Locate the cell with the specified text and output its [X, Y] center coordinate. 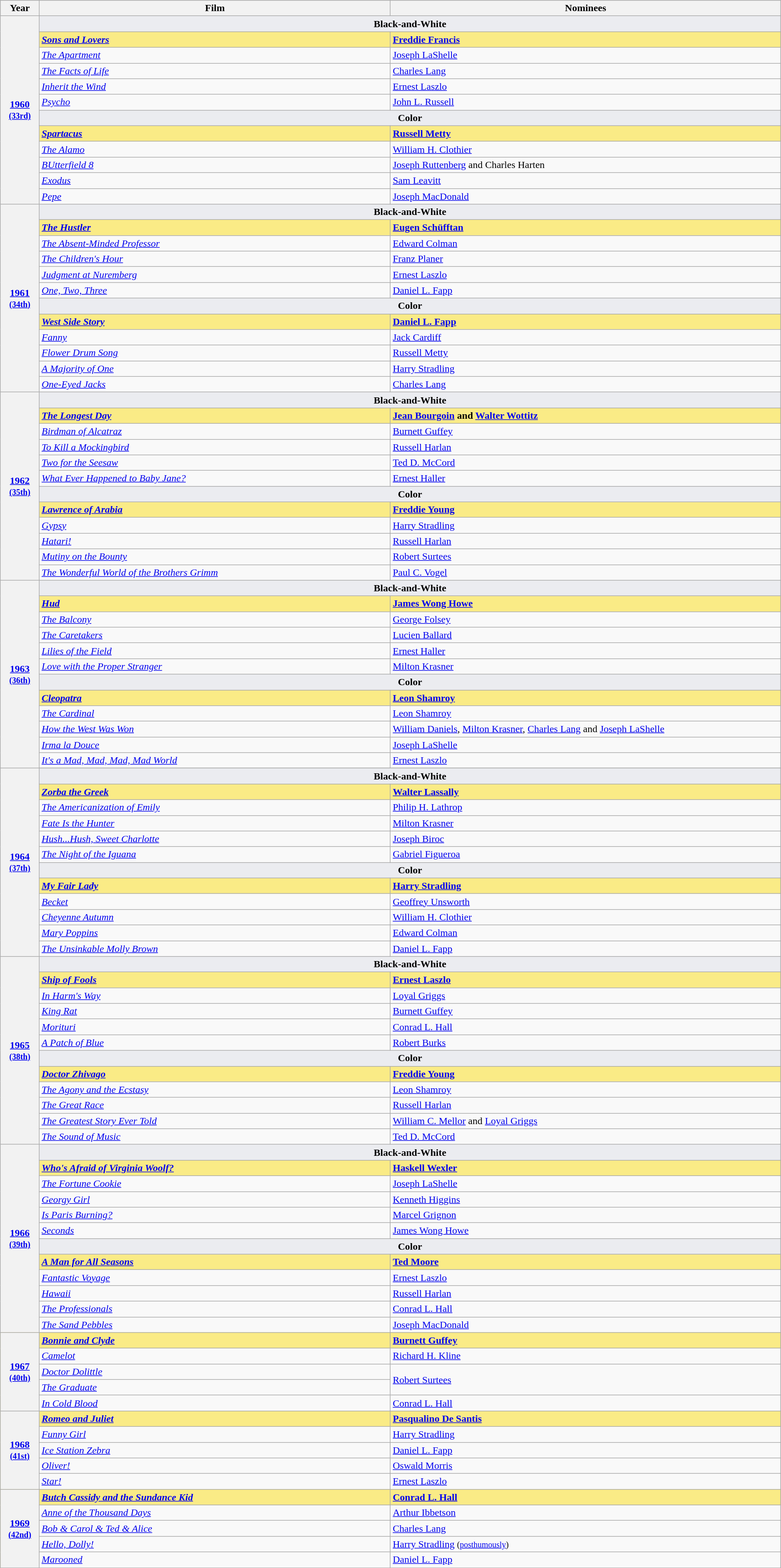
Oliver! [215, 1466]
Richard H. Kline [586, 1356]
1961(34th) [20, 298]
Freddie Francis [586, 40]
1960(33rd) [20, 110]
Irma la Douce [215, 745]
Doctor Zhivago [215, 1074]
Bob & Carol & Ted & Alice [215, 1528]
What Ever Happened to Baby Jane? [215, 478]
Who's Afraid of Virginia Woolf? [215, 1168]
John L. Russell [586, 102]
Fanny [215, 337]
Is Paris Burning? [215, 1215]
Mary Poppins [215, 933]
Ice Station Zebra [215, 1450]
Flower Drum Song [215, 353]
The Sand Pebbles [215, 1325]
The Hustler [215, 228]
The Unsinkable Molly Brown [215, 948]
Lilies of the Field [215, 651]
Marcel Grignon [586, 1215]
The Great Race [215, 1105]
The Facts of Life [215, 71]
Pepe [215, 196]
Nominees [586, 8]
In Harm's Way [215, 996]
The Graduate [215, 1387]
To Kill a Mockingbird [215, 447]
Arthur Ibbetson [586, 1513]
One-Eyed Jacks [215, 384]
Doctor Dolittle [215, 1372]
1968(41st) [20, 1450]
In Cold Blood [215, 1403]
Robert Burks [586, 1043]
Camelot [215, 1356]
The Americanization of Emily [215, 807]
1966(39th) [20, 1239]
The Professionals [215, 1309]
Zorba the Greek [215, 792]
Film [215, 8]
West Side Story [215, 322]
The Greatest Story Ever Told [215, 1121]
Walter Lassally [586, 792]
The Caretakers [215, 635]
Joseph Biroc [586, 839]
Marooned [215, 1560]
How the West Was Won [215, 729]
Star! [215, 1482]
Geoffrey Unsworth [586, 901]
Hush...Hush, Sweet Charlotte [215, 839]
Sons and Lovers [215, 40]
It's a Mad, Mad, Mad, Mad World [215, 761]
The Fortune Cookie [215, 1183]
Gabriel Figueroa [586, 854]
Sam Leavitt [586, 180]
Anne of the Thousand Days [215, 1513]
A Majority of One [215, 369]
A Patch of Blue [215, 1043]
The Wonderful World of the Brothers Grimm [215, 572]
BUtterfield 8 [215, 165]
Philip H. Lathrop [586, 807]
Haskell Wexler [586, 1168]
The Absent-Minded Professor [215, 243]
The Apartment [215, 55]
The Sound of Music [215, 1136]
Jean Bourgoin and Walter Wottitz [586, 415]
Ship of Fools [215, 980]
Inherit the Wind [215, 86]
1963(36th) [20, 674]
Psycho [215, 102]
Lucien Ballard [586, 635]
The Alamo [215, 149]
The Children's Hour [215, 259]
Seconds [215, 1231]
Oswald Morris [586, 1466]
Loyal Griggs [586, 996]
Love with the Proper Stranger [215, 666]
The Agony and the Ecstasy [215, 1090]
Hud [215, 604]
Hello, Dolly! [215, 1544]
Year [20, 8]
William C. Mellor and Loyal Griggs [586, 1121]
Franz Planer [586, 259]
1969(42nd) [20, 1528]
Cleopatra [215, 698]
The Night of the Iguana [215, 854]
George Folsey [586, 619]
Harry Stradling (posthumously) [586, 1544]
Georgy Girl [215, 1199]
Becket [215, 901]
Jack Cardiff [586, 337]
Exodus [215, 180]
1967(40th) [20, 1372]
Ted Moore [586, 1262]
Fantastic Voyage [215, 1278]
Joseph Ruttenberg and Charles Harten [586, 165]
Hawaii [215, 1293]
Mutiny on the Bounty [215, 557]
William Daniels, Milton Krasner, Charles Lang and Joseph LaShelle [586, 729]
Romeo and Juliet [215, 1419]
Kenneth Higgins [586, 1199]
King Rat [215, 1011]
1965(38th) [20, 1051]
One, Two, Three [215, 290]
Fate Is the Hunter [215, 823]
The Longest Day [215, 415]
Cheyenne Autumn [215, 917]
Gypsy [215, 525]
Bonnie and Clyde [215, 1340]
Butch Cassidy and the Sundance Kid [215, 1497]
Spartacus [215, 133]
Eugen Schüfftan [586, 228]
A Man for All Seasons [215, 1262]
Pasqualino De Santis [586, 1419]
My Fair Lady [215, 886]
The Cardinal [215, 714]
Lawrence of Arabia [215, 510]
The Balcony [215, 619]
Funny Girl [215, 1434]
Morituri [215, 1027]
1962(35th) [20, 486]
Judgment at Nuremberg [215, 275]
Hatari! [215, 541]
Paul C. Vogel [586, 572]
Two for the Seesaw [215, 463]
Birdman of Alcatraz [215, 431]
1964(37th) [20, 862]
